Search for the cell housing the specified text and yield its (X, Y) center coordinate. 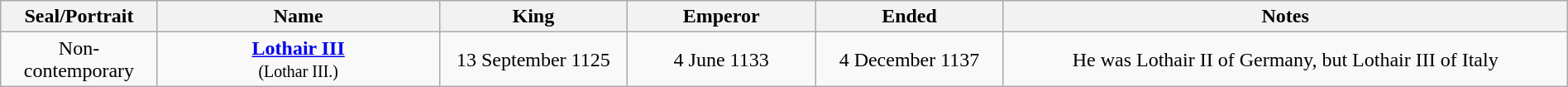
Name (298, 17)
Notes (1285, 17)
King (533, 17)
Ended (910, 17)
Lothair III(Lothar III.) (298, 60)
He was Lothair II of Germany, but Lothair III of Italy (1285, 60)
4 December 1137 (910, 60)
Emperor (721, 17)
4 June 1133 (721, 60)
13 September 1125 (533, 60)
Seal/Portrait (79, 17)
Non-contemporary (79, 60)
